Output the [x, y] coordinate of the center of the cell containing the given text.  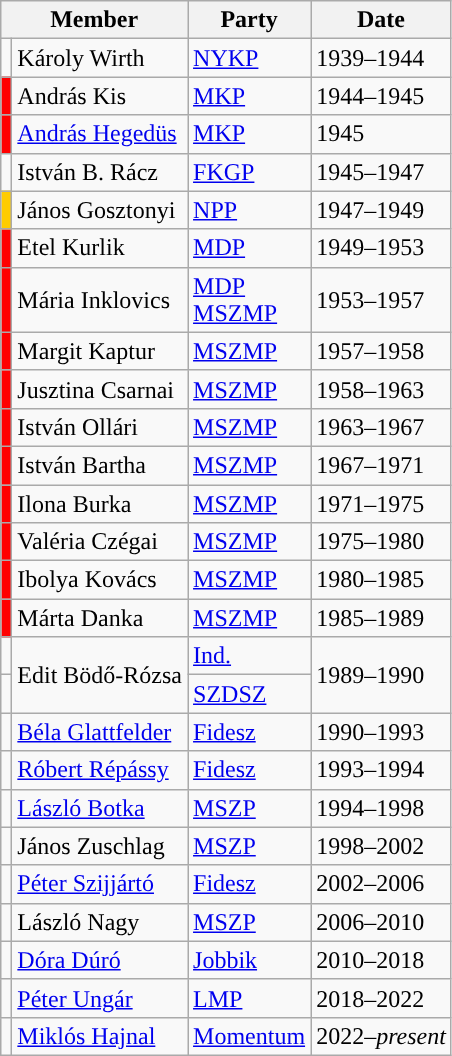
Miklós Hajnal [100, 1036]
NYKP [250, 58]
Béla Glattfelder [100, 732]
1985–1989 [382, 618]
1949–1953 [382, 248]
NPP [250, 210]
1945 [382, 134]
MDP [250, 248]
FKGP [250, 172]
1975–1980 [382, 542]
Ibolya Kovács [100, 580]
Márta Danka [100, 618]
Mária Inklovics [100, 300]
1947–1949 [382, 210]
1939–1944 [382, 58]
1994–1998 [382, 808]
1990–1993 [382, 732]
2002–2006 [382, 884]
Péter Ungár [100, 998]
2022–present [382, 1036]
1958–1963 [382, 389]
István Ollári [100, 427]
Jobbik [250, 960]
László Nagy [100, 922]
1944–1945 [382, 96]
Károly Wirth [100, 58]
2018–2022 [382, 998]
MDPMSZMP [250, 300]
Margit Kaptur [100, 351]
Dóra Dúró [100, 960]
Member [94, 20]
János Zuschlag [100, 846]
Edit Bödő-Rózsa [100, 675]
Momentum [250, 1036]
Valéria Czégai [100, 542]
Date [382, 20]
1953–1957 [382, 300]
János Gosztonyi [100, 210]
1967–1971 [382, 465]
András Kis [100, 96]
Ind. [250, 656]
Etel Kurlik [100, 248]
István Bartha [100, 465]
2010–2018 [382, 960]
László Botka [100, 808]
1998–2002 [382, 846]
1980–1985 [382, 580]
András Hegedüs [100, 134]
Róbert Répássy [100, 770]
1945–1947 [382, 172]
Ilona Burka [100, 503]
SZDSZ [250, 694]
1963–1967 [382, 427]
Péter Szijjártó [100, 884]
1957–1958 [382, 351]
2006–2010 [382, 922]
Jusztina Csarnai [100, 389]
1989–1990 [382, 675]
1993–1994 [382, 770]
Party [250, 20]
1971–1975 [382, 503]
István B. Rácz [100, 172]
LMP [250, 998]
